Locate the cell with the specified text and output its [X, Y] center coordinate. 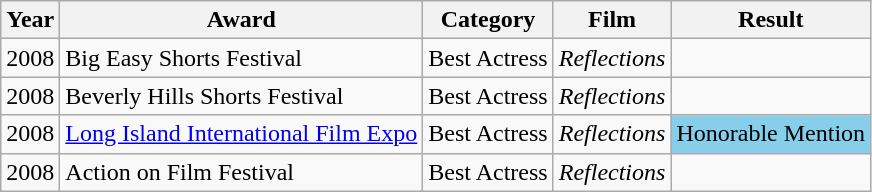
Long Island International Film Expo [242, 134]
Result [771, 20]
Big Easy Shorts Festival [242, 58]
Award [242, 20]
Film [612, 20]
Year [30, 20]
Category [488, 20]
Beverly Hills Shorts Festival [242, 96]
Honorable Mention [771, 134]
Action on Film Festival [242, 172]
